Locate the cell with the specified text and output its (X, Y) center coordinate. 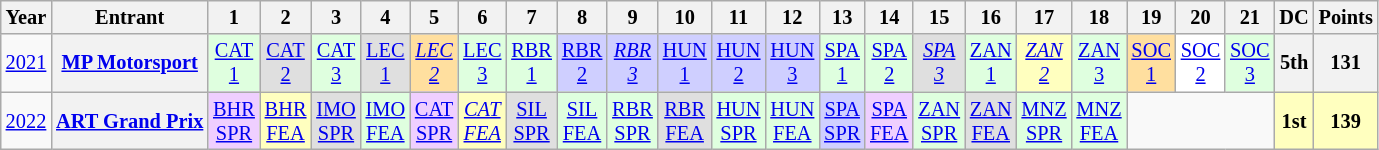
ZANSPR (939, 121)
SPA3 (939, 63)
HUN1 (685, 63)
CAT1 (234, 63)
14 (889, 17)
BHRFEA (286, 121)
7 (531, 17)
MNZSPR (1044, 121)
16 (991, 17)
RBRFEA (685, 121)
5 (434, 17)
15 (939, 17)
CAT2 (286, 63)
DC (1294, 17)
1st (1294, 121)
ZAN1 (991, 63)
CATFEA (482, 121)
2022 (26, 121)
19 (1150, 17)
SOC2 (1200, 63)
IMOSPR (336, 121)
SPAFEA (889, 121)
ZAN2 (1044, 63)
SOC1 (1150, 63)
20 (1200, 17)
Entrant (130, 17)
BHRSPR (234, 121)
MNZFEA (1100, 121)
139 (1346, 121)
HUNFEA (792, 121)
4 (386, 17)
6 (482, 17)
LEC1 (386, 63)
5th (1294, 63)
Year (26, 17)
HUN3 (792, 63)
1 (234, 17)
SPASPR (842, 121)
CATSPR (434, 121)
SILFEA (582, 121)
HUNSPR (739, 121)
11 (739, 17)
MP Motorsport (130, 63)
HUN2 (739, 63)
2 (286, 17)
RBR3 (632, 63)
SPA1 (842, 63)
2021 (26, 63)
LEC2 (434, 63)
ZANFEA (991, 121)
SILSPR (531, 121)
RBR1 (531, 63)
10 (685, 17)
IMOFEA (386, 121)
RBR2 (582, 63)
LEC3 (482, 63)
18 (1100, 17)
12 (792, 17)
17 (1044, 17)
131 (1346, 63)
RBRSPR (632, 121)
8 (582, 17)
3 (336, 17)
9 (632, 17)
SOC3 (1250, 63)
21 (1250, 17)
13 (842, 17)
SPA2 (889, 63)
ART Grand Prix (130, 121)
Points (1346, 17)
CAT3 (336, 63)
ZAN3 (1100, 63)
